Return the [x, y] coordinate for the center point of the cell that contains the specified text.  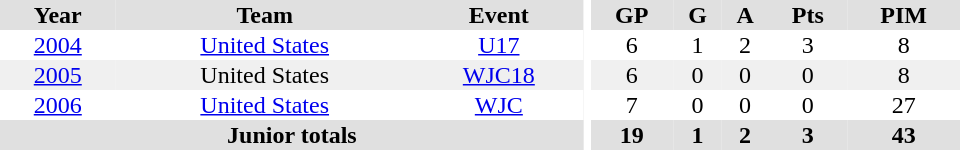
G [698, 15]
WJC18 [499, 75]
A [745, 15]
PIM [904, 15]
Event [499, 15]
U17 [499, 45]
2005 [58, 75]
27 [904, 105]
Year [58, 15]
Junior totals [292, 135]
7 [632, 105]
Team [265, 15]
19 [632, 135]
2004 [58, 45]
Pts [808, 15]
GP [632, 15]
2006 [58, 105]
WJC [499, 105]
43 [904, 135]
